Return the [X, Y] coordinate for the center point of the cell that contains the specified text.  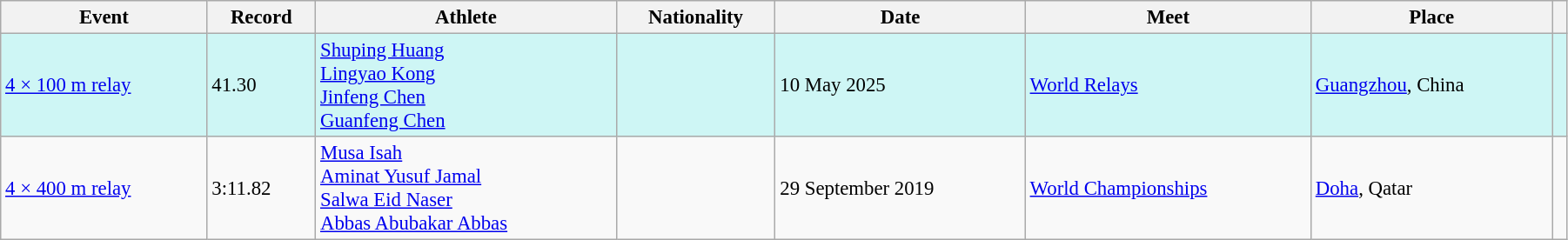
4 × 400 m relay [104, 188]
Meet [1168, 17]
World Relays [1168, 85]
Shuping HuangLingyao KongJinfeng ChenGuanfeng Chen [466, 85]
Record [261, 17]
Nationality [696, 17]
4 × 100 m relay [104, 85]
29 September 2019 [900, 188]
10 May 2025 [900, 85]
41.30 [261, 85]
Place [1431, 17]
Date [900, 17]
World Championships [1168, 188]
Guangzhou, China [1431, 85]
Musa IsahAminat Yusuf JamalSalwa Eid NaserAbbas Abubakar Abbas [466, 188]
Doha, Qatar [1431, 188]
Athlete [466, 17]
Event [104, 17]
3:11.82 [261, 188]
